Detect which cell encompasses the target text, then output its (X, Y) center coordinate. 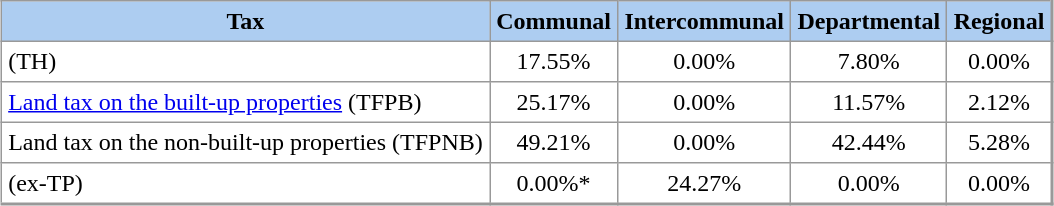
42.44% (869, 142)
49.21% (554, 142)
17.55% (554, 61)
Intercommunal (704, 21)
Tax (245, 21)
(TH) (245, 61)
24.27% (704, 184)
2.12% (1000, 102)
11.57% (869, 102)
Communal (554, 21)
Departmental (869, 21)
Regional (1000, 21)
25.17% (554, 102)
0.00%* (554, 184)
Land tax on the non-built-up properties (TFPNB) (245, 142)
(ex-TP) (245, 184)
5.28% (1000, 142)
Land tax on the built-up properties (TFPB) (245, 102)
7.80% (869, 61)
